For the text-containing cell, return its midpoint in (x, y) coordinate format. 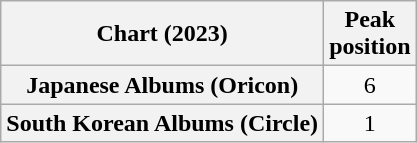
1 (370, 123)
South Korean Albums (Circle) (162, 123)
6 (370, 85)
Peakposition (370, 34)
Chart (2023) (162, 34)
Japanese Albums (Oricon) (162, 85)
